Find where the given text appears and provide that cell's center as [X, Y] coordinate. 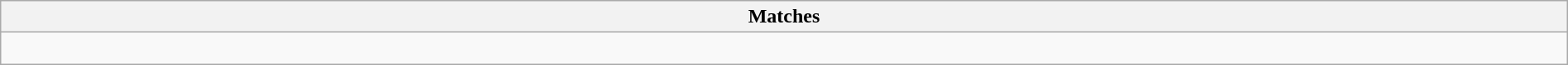
Matches [784, 17]
